Search for the cell housing the specified text and yield its [X, Y] center coordinate. 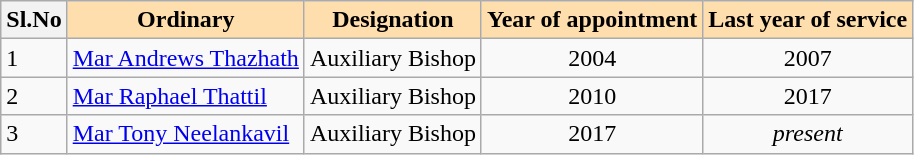
Sl.No [34, 20]
1 [34, 58]
2007 [808, 58]
2010 [592, 96]
Mar Andrews Thazhath [186, 58]
2 [34, 96]
Year of appointment [592, 20]
Ordinary [186, 20]
Designation [392, 20]
Mar Tony Neelankavil [186, 134]
Mar Raphael Thattil [186, 96]
3 [34, 134]
present [808, 134]
Last year of service [808, 20]
2004 [592, 58]
